Pinpoint the cell where the given text exists, returning its (x, y) midpoint coordinate. 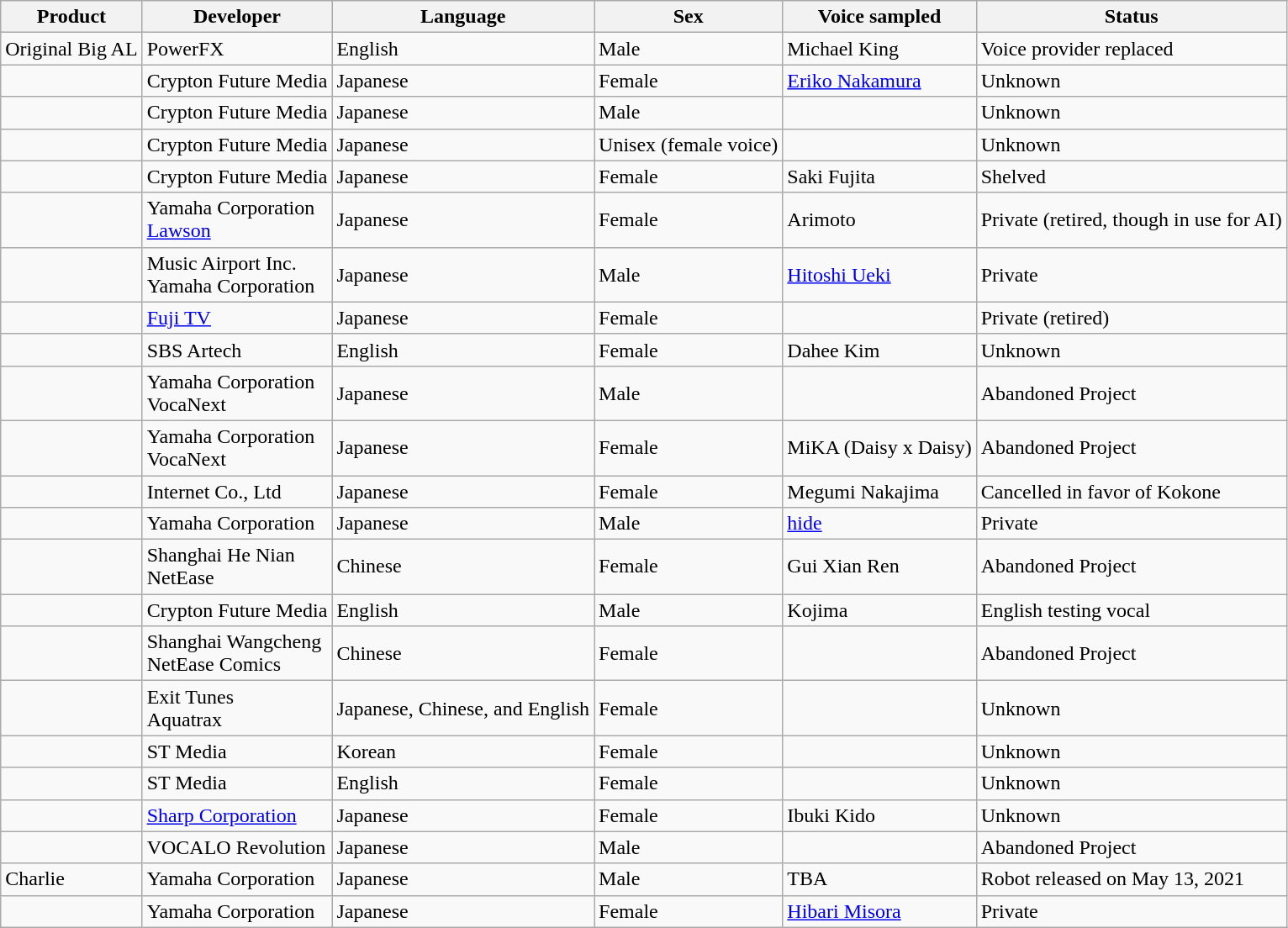
SBS Artech (237, 350)
TBA (879, 879)
Fuji TV (237, 318)
PowerFX (237, 49)
Michael King (879, 49)
Shanghai He NianNetEase (237, 567)
VOCALO Revolution (237, 847)
MiKA (Daisy x Daisy) (879, 447)
Ibuki Kido (879, 815)
Japanese, Chinese, and English (463, 708)
Shelved (1132, 177)
Saki Fujita (879, 177)
Dahee Kim (879, 350)
Shanghai WangchengNetEase Comics (237, 654)
Sex (689, 17)
Yamaha CorporationLawson (237, 220)
Sharp Corporation (237, 815)
Charlie (71, 879)
Kojima (879, 610)
Hibari Misora (879, 911)
Internet Co., Ltd (237, 492)
Hitoshi Ueki (879, 274)
Exit TunesAquatrax (237, 708)
Status (1132, 17)
Gui Xian Ren (879, 567)
Voice provider replaced (1132, 49)
Language (463, 17)
Music Airport Inc.Yamaha Corporation (237, 274)
Korean (463, 751)
Original Big AL (71, 49)
Unisex (female voice) (689, 145)
Eriko Nakamura (879, 81)
Private (retired) (1132, 318)
Product (71, 17)
Cancelled in favor of Kokone (1132, 492)
Megumi Nakajima (879, 492)
hide (879, 524)
Developer (237, 17)
Private (retired, though in use for AI) (1132, 220)
Voice sampled (879, 17)
English testing vocal (1132, 610)
Arimoto (879, 220)
Robot released on May 13, 2021 (1132, 879)
